Capture the cell that displays the provided text and extract its [X, Y] central coordinate. 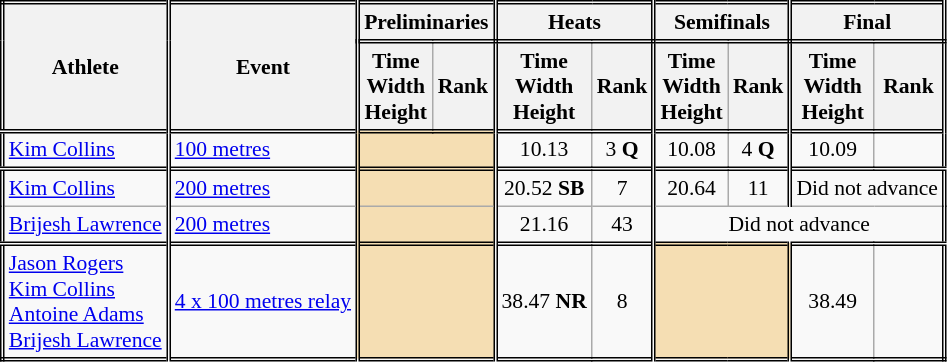
10.09 [832, 150]
100 metres [262, 150]
11 [759, 188]
20.52 SB [544, 188]
7 [623, 188]
8 [623, 302]
Jason RogersKim CollinsAntoine AdamsBrijesh Lawrence [85, 302]
Final [868, 22]
Event [262, 67]
20.64 [691, 188]
4 Q [759, 150]
10.08 [691, 150]
Brijesh Lawrence [85, 226]
3 Q [623, 150]
38.49 [832, 302]
38.47 NR [544, 302]
Semifinals [722, 22]
Heats [574, 22]
43 [623, 226]
10.13 [544, 150]
Preliminaries [426, 22]
21.16 [544, 226]
4 x 100 metres relay [262, 302]
Athlete [85, 67]
